Return the [x, y] coordinate for the center point of the cell that contains the specified text.  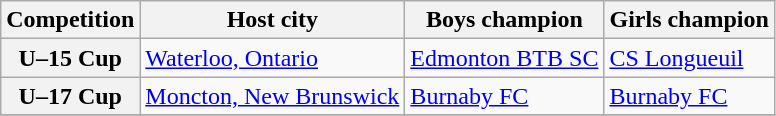
U–15 Cup [70, 58]
U–17 Cup [70, 96]
Edmonton BTB SC [504, 58]
Host city [272, 20]
Boys champion [504, 20]
CS Longueuil [689, 58]
Moncton, New Brunswick [272, 96]
Girls champion [689, 20]
Waterloo, Ontario [272, 58]
Competition [70, 20]
